Extract the (X, Y) coordinate from the center of the cell holding the provided text.  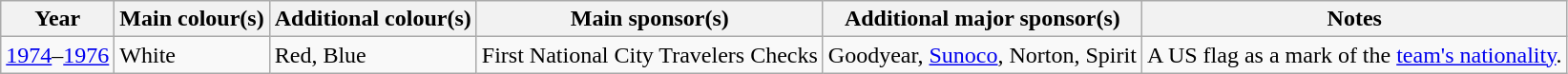
First National City Travelers Checks (649, 55)
A US flag as a mark of the team's nationality. (1354, 55)
White (192, 55)
Additional major sponsor(s) (982, 19)
1974–1976 (57, 55)
Additional colour(s) (372, 19)
Year (57, 19)
Goodyear, Sunoco, Norton, Spirit (982, 55)
Main sponsor(s) (649, 19)
Main colour(s) (192, 19)
Notes (1354, 19)
Red, Blue (372, 55)
